Detect which cell encompasses the target text, then output its (X, Y) center coordinate. 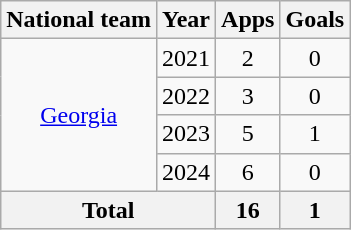
Goals (315, 20)
2 (248, 58)
Total (108, 210)
2024 (186, 172)
Year (186, 20)
5 (248, 134)
2023 (186, 134)
3 (248, 96)
6 (248, 172)
National team (79, 20)
16 (248, 210)
2022 (186, 96)
2021 (186, 58)
Georgia (79, 115)
Apps (248, 20)
